Return the [x, y] coordinate for the center point of the cell that contains the specified text.  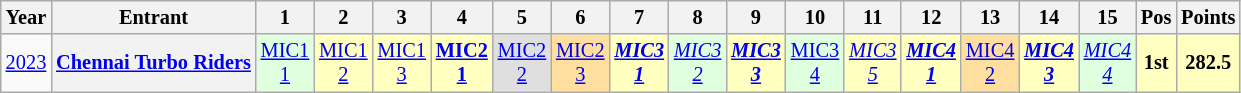
9 [756, 17]
14 [1049, 17]
15 [1108, 17]
8 [698, 17]
6 [580, 17]
Year [26, 17]
2023 [26, 63]
3 [402, 17]
Pos [1156, 17]
2 [343, 17]
MIC32 [698, 63]
12 [931, 17]
11 [872, 17]
MIC13 [402, 63]
MIC43 [1049, 63]
Points [1208, 17]
MIC31 [639, 63]
1st [1156, 63]
MIC44 [1108, 63]
10 [815, 17]
7 [639, 17]
5 [522, 17]
MIC22 [522, 63]
MIC21 [462, 63]
MIC12 [343, 63]
MIC41 [931, 63]
MIC34 [815, 63]
13 [990, 17]
4 [462, 17]
1 [285, 17]
MIC42 [990, 63]
MIC35 [872, 63]
282.5 [1208, 63]
Entrant [154, 17]
MIC11 [285, 63]
MIC33 [756, 63]
Chennai Turbo Riders [154, 63]
MIC23 [580, 63]
